Return (x, y) of the center of cell containing provided text 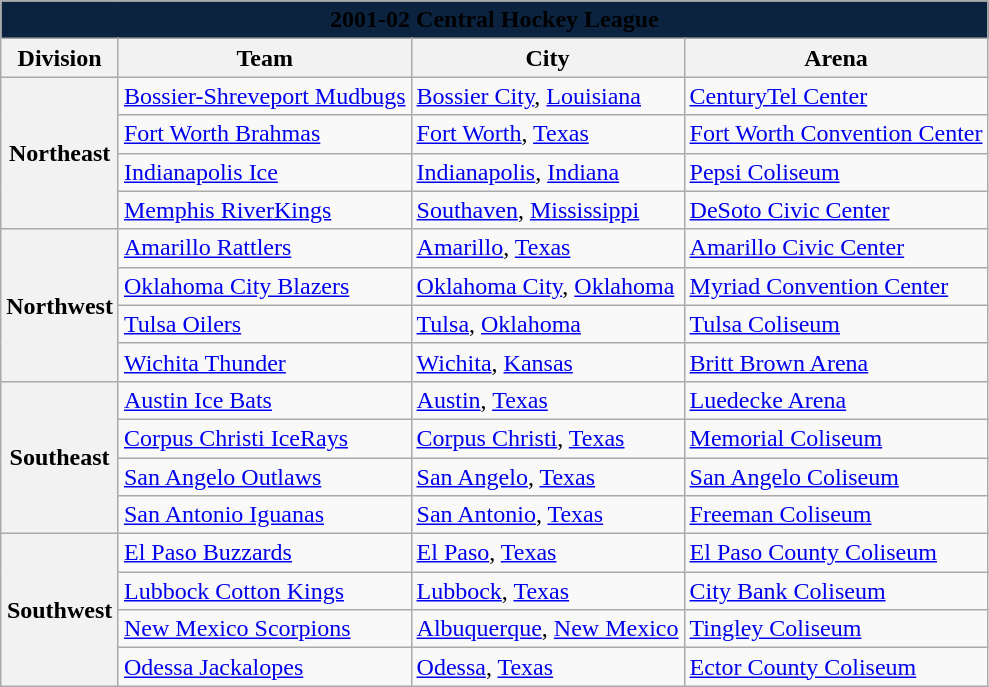
Division (60, 58)
San Antonio, Texas (548, 515)
Indianapolis, Indiana (548, 172)
Tulsa Coliseum (836, 324)
Myriad Convention Center (836, 286)
CenturyTel Center (836, 96)
Bossier-Shreveport Mudbugs (264, 96)
Britt Brown Arena (836, 362)
Odessa Jackalopes (264, 667)
Oklahoma City, Oklahoma (548, 286)
Arena (836, 58)
Corpus Christi IceRays (264, 438)
Indianapolis Ice (264, 172)
Southeast (60, 457)
Northeast (60, 153)
New Mexico Scorpions (264, 629)
Wichita Thunder (264, 362)
Fort Worth Brahmas (264, 134)
Tingley Coliseum (836, 629)
Ector County Coliseum (836, 667)
Pepsi Coliseum (836, 172)
Lubbock Cotton Kings (264, 591)
Odessa, Texas (548, 667)
Oklahoma City Blazers (264, 286)
Fort Worth Convention Center (836, 134)
Memorial Coliseum (836, 438)
Southaven, Mississippi (548, 210)
Fort Worth, Texas (548, 134)
Team (264, 58)
San Antonio Iguanas (264, 515)
Amarillo, Texas (548, 248)
DeSoto Civic Center (836, 210)
2001-02 Central Hockey League (494, 20)
Southwest (60, 610)
Corpus Christi, Texas (548, 438)
Memphis RiverKings (264, 210)
Freeman Coliseum (836, 515)
San Angelo Coliseum (836, 477)
El Paso Buzzards (264, 553)
City Bank Coliseum (836, 591)
Amarillo Civic Center (836, 248)
El Paso County Coliseum (836, 553)
Austin, Texas (548, 400)
City (548, 58)
Wichita, Kansas (548, 362)
Amarillo Rattlers (264, 248)
Tulsa Oilers (264, 324)
Bossier City, Louisiana (548, 96)
Tulsa, Oklahoma (548, 324)
San Angelo Outlaws (264, 477)
Northwest (60, 305)
El Paso, Texas (548, 553)
San Angelo, Texas (548, 477)
Austin Ice Bats (264, 400)
Albuquerque, New Mexico (548, 629)
Luedecke Arena (836, 400)
Lubbock, Texas (548, 591)
